From the cell containing the given text, extract its center point as (X, Y) coordinate. 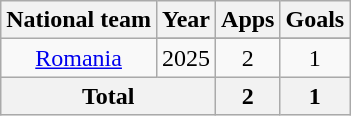
Romania (79, 58)
Goals (315, 20)
Apps (248, 20)
2025 (186, 58)
National team (79, 20)
Year (186, 20)
Total (108, 96)
